Extract the (x, y) coordinate from the center of the cell holding the provided text.  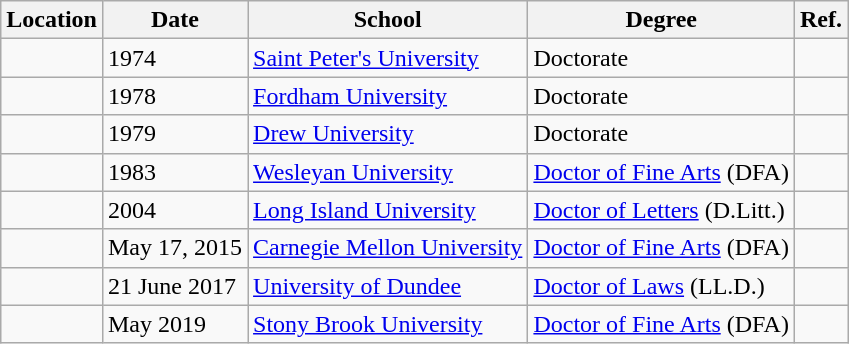
Date (174, 20)
May 17, 2015 (174, 248)
Doctor of Letters (D.Litt.) (662, 210)
Doctor of Laws (LL.D.) (662, 286)
1979 (174, 134)
Stony Brook University (388, 324)
May 2019 (174, 324)
Long Island University (388, 210)
Saint Peter's University (388, 58)
Degree (662, 20)
1983 (174, 172)
Wesleyan University (388, 172)
University of Dundee (388, 286)
Carnegie Mellon University (388, 248)
Fordham University (388, 96)
2004 (174, 210)
Location (52, 20)
1978 (174, 96)
Drew University (388, 134)
21 June 2017 (174, 286)
School (388, 20)
1974 (174, 58)
Ref. (820, 20)
